Return the [x, y] coordinate for the center point of the cell that contains the specified text.  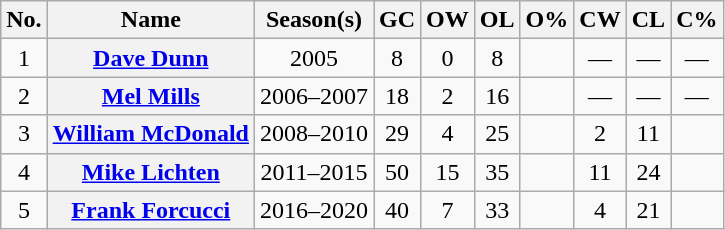
7 [448, 210]
Mel Mills [150, 96]
16 [497, 96]
William McDonald [150, 134]
0 [448, 58]
GC [398, 20]
Name [150, 20]
29 [398, 134]
50 [398, 172]
1 [24, 58]
2005 [314, 58]
18 [398, 96]
2011–2015 [314, 172]
2006–2007 [314, 96]
Dave Dunn [150, 58]
35 [497, 172]
2008–2010 [314, 134]
Mike Lichten [150, 172]
OL [497, 20]
33 [497, 210]
Season(s) [314, 20]
C% [697, 20]
21 [648, 210]
OW [448, 20]
15 [448, 172]
3 [24, 134]
Frank Forcucci [150, 210]
CW [600, 20]
24 [648, 172]
O% [547, 20]
5 [24, 210]
25 [497, 134]
No. [24, 20]
2016–2020 [314, 210]
CL [648, 20]
40 [398, 210]
